Search for the cell housing the specified text and yield its [x, y] center coordinate. 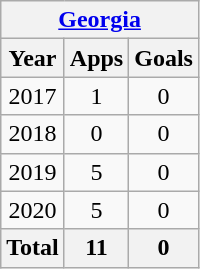
1 [96, 96]
Georgia [100, 20]
2018 [33, 134]
Year [33, 58]
2020 [33, 210]
Total [33, 248]
2019 [33, 172]
Apps [96, 58]
Goals [164, 58]
11 [96, 248]
2017 [33, 96]
